For the text-containing cell, return its midpoint in [X, Y] coordinate format. 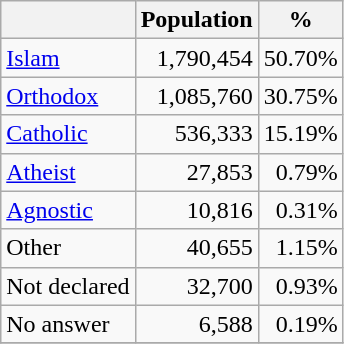
0.79% [300, 172]
536,333 [196, 134]
6,588 [196, 324]
1,790,454 [196, 58]
No answer [68, 324]
0.31% [300, 210]
Atheist [68, 172]
1.15% [300, 248]
10,816 [196, 210]
30.75% [300, 96]
0.19% [300, 324]
15.19% [300, 134]
1,085,760 [196, 96]
% [300, 20]
40,655 [196, 248]
Islam [68, 58]
Population [196, 20]
Other [68, 248]
Catholic [68, 134]
Not declared [68, 286]
50.70% [300, 58]
Orthodox [68, 96]
0.93% [300, 286]
27,853 [196, 172]
Agnostic [68, 210]
32,700 [196, 286]
